From the cell containing the given text, extract its center point as (x, y) coordinate. 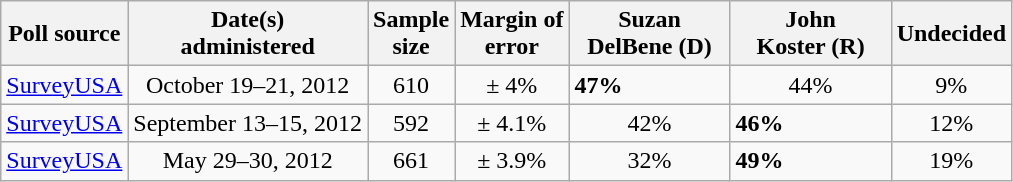
Undecided (951, 34)
SuzanDelBene (D) (650, 34)
592 (412, 123)
661 (412, 161)
October 19–21, 2012 (248, 85)
JohnKoster (R) (810, 34)
46% (810, 123)
32% (650, 161)
42% (650, 123)
± 4.1% (512, 123)
Margin of error (512, 34)
September 13–15, 2012 (248, 123)
19% (951, 161)
49% (810, 161)
Samplesize (412, 34)
610 (412, 85)
Poll source (64, 34)
± 4% (512, 85)
9% (951, 85)
May 29–30, 2012 (248, 161)
12% (951, 123)
± 3.9% (512, 161)
47% (650, 85)
Date(s)administered (248, 34)
44% (810, 85)
